Determine the (X, Y) coordinate at the center of the cell enclosing the given text.  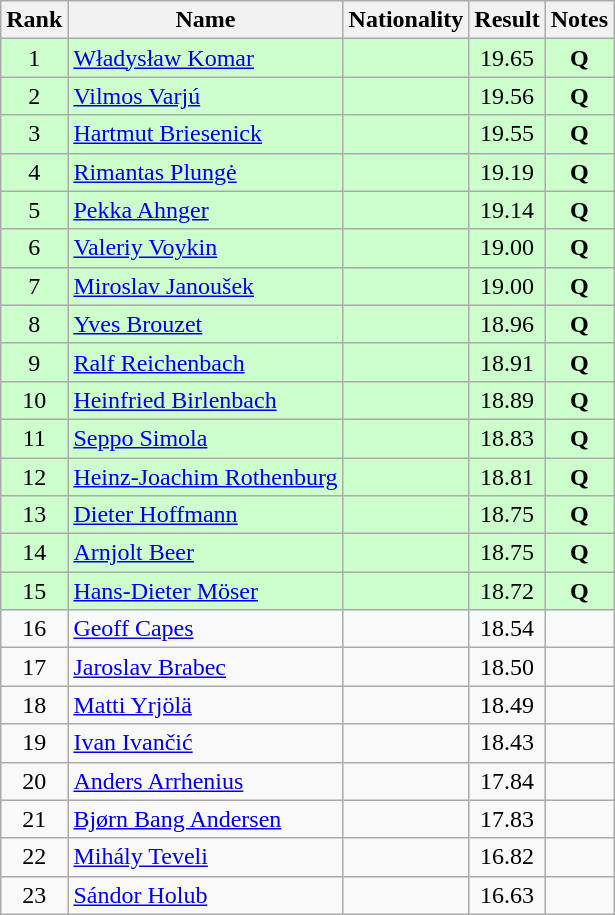
Nationality (406, 20)
18 (34, 705)
16.82 (507, 857)
Heinfried Birlenbach (206, 400)
10 (34, 400)
17.83 (507, 819)
21 (34, 819)
Anders Arrhenius (206, 781)
5 (34, 210)
Dieter Hoffmann (206, 515)
19.19 (507, 172)
16.63 (507, 895)
3 (34, 134)
Mihály Teveli (206, 857)
17 (34, 667)
18.81 (507, 477)
7 (34, 286)
19.56 (507, 96)
Hans-Dieter Möser (206, 591)
16 (34, 629)
1 (34, 58)
15 (34, 591)
Name (206, 20)
Notes (579, 20)
Sándor Holub (206, 895)
18.89 (507, 400)
Rimantas Plungė (206, 172)
Arnjolt Beer (206, 553)
Heinz-Joachim Rothenburg (206, 477)
Valeriy Voykin (206, 248)
Ralf Reichenbach (206, 362)
Matti Yrjölä (206, 705)
8 (34, 324)
Pekka Ahnger (206, 210)
4 (34, 172)
18.43 (507, 743)
Ivan Ivančić (206, 743)
22 (34, 857)
18.91 (507, 362)
2 (34, 96)
19.65 (507, 58)
Seppo Simola (206, 438)
19.55 (507, 134)
Geoff Capes (206, 629)
Bjørn Bang Andersen (206, 819)
20 (34, 781)
Rank (34, 20)
Hartmut Briesenick (206, 134)
18.96 (507, 324)
6 (34, 248)
Władysław Komar (206, 58)
Yves Brouzet (206, 324)
11 (34, 438)
19 (34, 743)
18.83 (507, 438)
9 (34, 362)
12 (34, 477)
18.54 (507, 629)
Vilmos Varjú (206, 96)
14 (34, 553)
18.49 (507, 705)
18.50 (507, 667)
Result (507, 20)
Miroslav Janoušek (206, 286)
19.14 (507, 210)
23 (34, 895)
13 (34, 515)
18.72 (507, 591)
17.84 (507, 781)
Jaroslav Brabec (206, 667)
